Return [X, Y] of the center of cell containing provided text 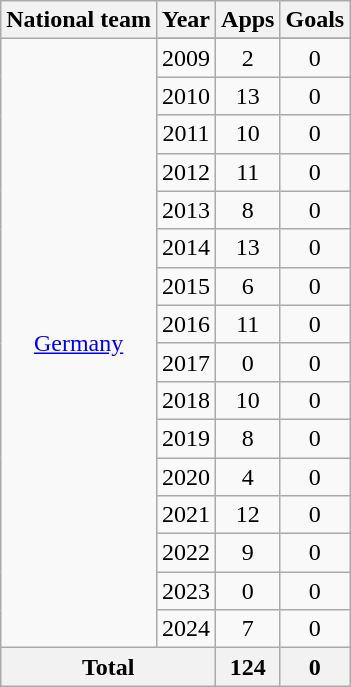
Total [108, 667]
124 [248, 667]
2 [248, 58]
2016 [186, 324]
9 [248, 553]
Apps [248, 20]
2019 [186, 438]
2018 [186, 400]
2009 [186, 58]
6 [248, 286]
2014 [186, 248]
12 [248, 515]
2015 [186, 286]
Goals [315, 20]
2010 [186, 96]
Germany [79, 344]
2022 [186, 553]
Year [186, 20]
2013 [186, 210]
2020 [186, 477]
2023 [186, 591]
2012 [186, 172]
2017 [186, 362]
National team [79, 20]
7 [248, 629]
2021 [186, 515]
4 [248, 477]
2024 [186, 629]
2011 [186, 134]
